Search for the cell housing the specified text and yield its (X, Y) center coordinate. 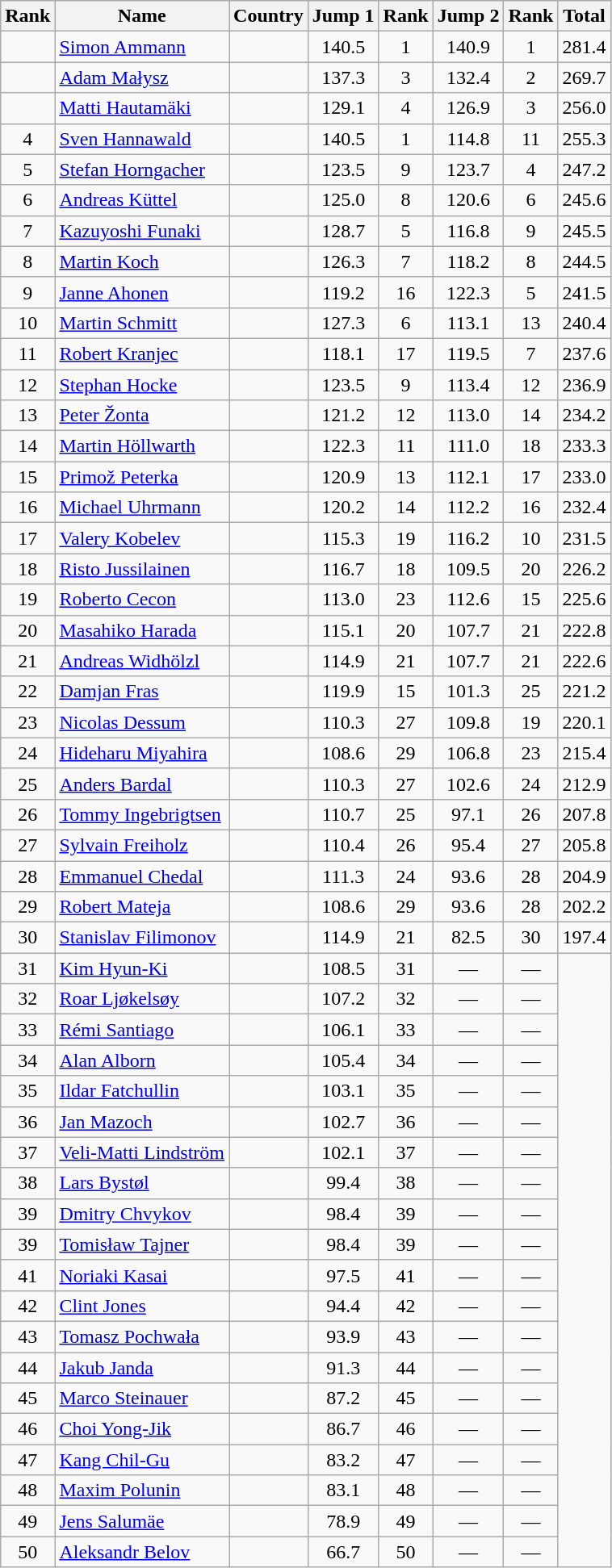
105.4 (343, 1060)
Martin Schmitt (142, 323)
Lars Bystøl (142, 1183)
119.2 (343, 292)
132.4 (468, 77)
241.5 (585, 292)
256.0 (585, 108)
Name (142, 16)
93.9 (343, 1336)
215.4 (585, 753)
83.1 (343, 1491)
245.5 (585, 231)
Jump 1 (343, 16)
Stanislav Filimonov (142, 938)
118.1 (343, 353)
102.1 (343, 1152)
204.9 (585, 876)
Country (269, 16)
Kang Chil-Gu (142, 1460)
Ildar Fatchullin (142, 1091)
222.6 (585, 661)
110.7 (343, 814)
Jakub Janda (142, 1368)
Veli-Matti Lindström (142, 1152)
Stefan Horngacher (142, 169)
Kim Hyun-Ki (142, 968)
225.6 (585, 600)
207.8 (585, 814)
140.9 (468, 47)
Jump 2 (468, 16)
Simon Ammann (142, 47)
87.2 (343, 1399)
220.1 (585, 722)
Roberto Cecon (142, 600)
Sylvain Freiholz (142, 845)
Martin Höllwarth (142, 446)
120.2 (343, 508)
116.7 (343, 569)
Adam Małysz (142, 77)
111.3 (343, 876)
Tommy Ingebrigtsen (142, 814)
Janne Ahonen (142, 292)
197.4 (585, 938)
Primož Peterka (142, 477)
66.7 (343, 1552)
Alan Alborn (142, 1060)
237.6 (585, 353)
121.2 (343, 416)
Risto Jussilainen (142, 569)
240.4 (585, 323)
226.2 (585, 569)
82.5 (468, 938)
127.3 (343, 323)
Sven Hannawald (142, 139)
128.7 (343, 231)
126.3 (343, 261)
234.2 (585, 416)
245.6 (585, 200)
95.4 (468, 845)
Andreas Widhölzl (142, 661)
Nicolas Dessum (142, 722)
Damjan Fras (142, 692)
Noriaki Kasai (142, 1275)
Anders Bardal (142, 784)
Maxim Polunin (142, 1491)
22 (27, 692)
107.2 (343, 999)
94.4 (343, 1306)
222.8 (585, 630)
Tomasz Pochwała (142, 1336)
269.7 (585, 77)
97.1 (468, 814)
137.3 (343, 77)
Roar Ljøkelsøy (142, 999)
91.3 (343, 1368)
Clint Jones (142, 1306)
116.2 (468, 538)
Stephan Hocke (142, 385)
125.0 (343, 200)
129.1 (343, 108)
221.2 (585, 692)
103.1 (343, 1091)
233.0 (585, 477)
205.8 (585, 845)
Tomisław Tajner (142, 1244)
106.8 (468, 753)
Kazuyoshi Funaki (142, 231)
Martin Koch (142, 261)
123.7 (468, 169)
118.2 (468, 261)
110.4 (343, 845)
108.5 (343, 968)
Dmitry Chvykov (142, 1214)
78.9 (343, 1521)
99.4 (343, 1183)
Peter Žonta (142, 416)
111.0 (468, 446)
247.2 (585, 169)
Jan Mazoch (142, 1122)
97.5 (343, 1275)
116.8 (468, 231)
Total (585, 16)
109.5 (468, 569)
112.2 (468, 508)
Matti Hautamäki (142, 108)
2 (531, 77)
Masahiko Harada (142, 630)
Marco Steinauer (142, 1399)
112.6 (468, 600)
231.5 (585, 538)
232.4 (585, 508)
Michael Uhrmann (142, 508)
86.7 (343, 1429)
126.9 (468, 108)
109.8 (468, 722)
106.1 (343, 1030)
202.2 (585, 907)
212.9 (585, 784)
244.5 (585, 261)
119.9 (343, 692)
Andreas Küttel (142, 200)
281.4 (585, 47)
Hideharu Miyahira (142, 753)
Robert Mateja (142, 907)
255.3 (585, 139)
Jens Salumäe (142, 1521)
115.3 (343, 538)
102.7 (343, 1122)
112.1 (468, 477)
83.2 (343, 1460)
Aleksandr Belov (142, 1552)
120.6 (468, 200)
Choi Yong-Jik (142, 1429)
Emmanuel Chedal (142, 876)
236.9 (585, 385)
119.5 (468, 353)
Valery Kobelev (142, 538)
120.9 (343, 477)
115.1 (343, 630)
101.3 (468, 692)
114.8 (468, 139)
113.4 (468, 385)
102.6 (468, 784)
Rémi Santiago (142, 1030)
113.1 (468, 323)
Robert Kranjec (142, 353)
233.3 (585, 446)
